Capture the cell that displays the provided text and extract its [x, y] central coordinate. 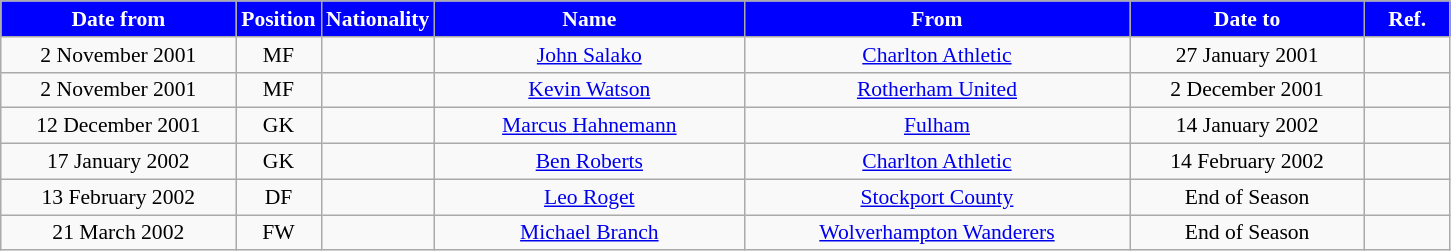
27 January 2001 [1248, 55]
From [936, 19]
13 February 2002 [118, 197]
14 February 2002 [1248, 162]
Date to [1248, 19]
John Salako [589, 55]
DF [278, 197]
Stockport County [936, 197]
FW [278, 233]
21 March 2002 [118, 233]
17 January 2002 [118, 162]
Kevin Watson [589, 90]
12 December 2001 [118, 126]
Wolverhampton Wanderers [936, 233]
2 December 2001 [1248, 90]
Rotherham United [936, 90]
Leo Roget [589, 197]
Position [278, 19]
Name [589, 19]
Ref. [1408, 19]
Fulham [936, 126]
Date from [118, 19]
Nationality [378, 19]
Michael Branch [589, 233]
Ben Roberts [589, 162]
14 January 2002 [1248, 126]
Marcus Hahnemann [589, 126]
